Capture the cell that displays the provided text and extract its (x, y) central coordinate. 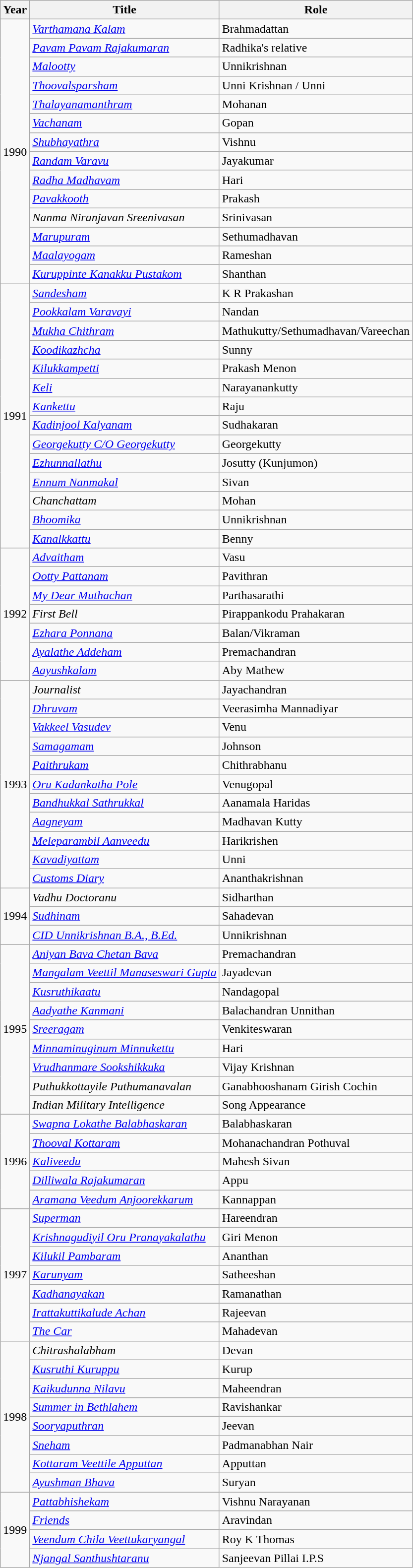
Madhavan Kutty (316, 821)
Vakkeel Vasudev (124, 727)
Vishnu (316, 142)
Keli (124, 387)
Parthasarathi (316, 595)
1990 (15, 152)
Unni Krishnan / Unni (316, 85)
Nandagopal (316, 992)
Giri Menon (316, 1237)
1996 (15, 1161)
Jayadevan (316, 973)
Balan/Vikraman (316, 633)
Aniyan Bava Chetan Bava (124, 954)
Thoovalsparsham (124, 85)
1997 (15, 1275)
1993 (15, 784)
Summer in Bethlahem (124, 1407)
Veendum Chila Veettukaryangal (124, 1539)
Friends (124, 1520)
Kusruthikaatu (124, 992)
Chanchattam (124, 501)
Pavithran (316, 576)
Kannappan (316, 1199)
Kottaram Veettile Apputtan (124, 1464)
K R Prakashan (316, 293)
Balabhaskaran (316, 1124)
Jayachandran (316, 690)
Suryan (316, 1483)
Brahmadattan (316, 29)
1999 (15, 1530)
Harikrishen (316, 841)
Ayushman Bhava (124, 1483)
Sanjeevan Pillai I.P.S (316, 1558)
Veerasimha Mannadiyar (316, 708)
1992 (15, 614)
Sahadevan (316, 916)
Vishnu Narayanan (316, 1502)
Pirappankodu Prahakaran (316, 614)
Nandan (316, 312)
Benny (316, 538)
Customs Diary (124, 878)
Nanma Niranjavan Sreenivasan (124, 217)
Balachandran Unnithan (316, 1010)
Rajeevan (316, 1313)
Journalist (124, 690)
Pattabhishekam (124, 1502)
Njangal Santhushtaranu (124, 1558)
Satheeshan (316, 1275)
Mohanan (316, 104)
Dhruvam (124, 708)
Venugopal (316, 784)
1995 (15, 1030)
Venu (316, 727)
Shubhayathra (124, 142)
Ennum Nanmakal (124, 482)
Unni (316, 860)
Radha Madhavam (124, 180)
Aravindan (316, 1520)
Title (124, 10)
Mahadevan (316, 1331)
Pavam Pavam Rajakumaran (124, 48)
Sivan (316, 482)
Song Appearance (316, 1105)
Kadhanayakan (124, 1294)
Radhika's relative (316, 48)
Kadinjool Kalyanam (124, 425)
Ananthan (316, 1256)
Aadyathe Kanmani (124, 1010)
Mohan (316, 501)
Padmanabhan Nair (316, 1445)
Ananthakrishnan (316, 878)
Kilukil Pambaram (124, 1256)
Sooryaputhran (124, 1426)
Kusruthi Kuruppu (124, 1369)
Mathukutty/Sethumadhavan/Vareechan (316, 331)
Marupuram (124, 237)
Kaikudunna Nilavu (124, 1388)
Kilukkampetti (124, 369)
Randam Varavu (124, 161)
Dilliwala Rajakumaran (124, 1181)
Josutty (Kunjumon) (316, 463)
1994 (15, 916)
Koodikazhcha (124, 350)
Meleparambil Aanveedu (124, 841)
Bandhukkal Sathrukkal (124, 803)
Maheendran (316, 1388)
Srinivasan (316, 217)
Ayalathe Addeham (124, 652)
Shanthan (316, 274)
Superman (124, 1218)
Sudhakaran (316, 425)
Ravishankar (316, 1407)
Appu (316, 1181)
Role (316, 10)
Sneham (124, 1445)
Venkiteswaran (316, 1029)
Minnaminuginum Minnukettu (124, 1048)
Mohanachandran Pothuval (316, 1142)
Ezhara Ponnana (124, 633)
Karunyam (124, 1275)
Aanamala Haridas (316, 803)
Bhoomika (124, 519)
Chithrabhanu (316, 765)
Sudhinam (124, 916)
Sreeragam (124, 1029)
Jeevan (316, 1426)
Aagneyam (124, 821)
First Bell (124, 614)
Prakash Menon (316, 369)
Varthamana Kalam (124, 29)
My Dear Muthachan (124, 595)
Paithrukam (124, 765)
Devan (316, 1350)
Maalayogam (124, 255)
Ezhunnallathu (124, 463)
Vasu (316, 558)
Malootty (124, 66)
Indian Military Intelligence (124, 1105)
Year (15, 10)
Pookkalam Varavayi (124, 312)
Georgekutty (316, 444)
Vijay Krishnan (316, 1067)
Gopan (316, 123)
Sunny (316, 350)
Thooval Kottaram (124, 1142)
1991 (15, 416)
Kankettu (124, 406)
Sidharthan (316, 897)
Johnson (316, 746)
Irattakuttikalude Achan (124, 1313)
Mangalam Veettil Manaseswari Gupta (124, 973)
Vachanam (124, 123)
Ootty Pattanam (124, 576)
Kanalkkattu (124, 538)
Kaliveedu (124, 1162)
Puthukkottayile Puthumanavalan (124, 1086)
Hareendran (316, 1218)
Samagamam (124, 746)
Oru Kadankatha Pole (124, 784)
Ramanathan (316, 1294)
Vrudhanmare Sookshikkuka (124, 1067)
Jayakumar (316, 161)
Thalayanamanthram (124, 104)
Sethumadhavan (316, 237)
Ganabhooshanam Girish Cochin (316, 1086)
Kuruppinte Kanakku Pustakom (124, 274)
Advaitham (124, 558)
1998 (15, 1416)
Aramana Veedum Anjoorekkarum (124, 1199)
CID Unnikrishnan B.A., B.Ed. (124, 935)
Krishnagudiyil Oru Pranayakalathu (124, 1237)
Apputtan (316, 1464)
Georgekutty C/O Georgekutty (124, 444)
Vadhu Doctoranu (124, 897)
Narayanankutty (316, 387)
Mukha Chithram (124, 331)
Chitrashalabham (124, 1350)
Mahesh Sivan (316, 1162)
Swapna Lokathe Balabhaskaran (124, 1124)
Raju (316, 406)
Kurup (316, 1369)
Aayushkalam (124, 671)
Roy K Thomas (316, 1539)
Aby Mathew (316, 671)
Rameshan (316, 255)
The Car (124, 1331)
Prakash (316, 198)
Pavakkooth (124, 198)
Kavadiyattam (124, 860)
Sandesham (124, 293)
